Determine the [X, Y] coordinate at the center of the cell enclosing the given text.  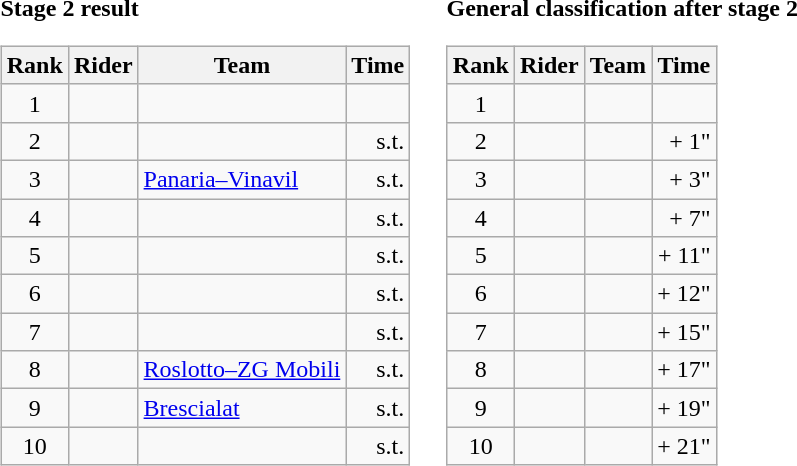
+ 3" [684, 179]
+ 21" [684, 446]
+ 17" [684, 370]
Brescialat [242, 408]
Roslotto–ZG Mobili [242, 370]
+ 1" [684, 141]
+ 19" [684, 408]
+ 12" [684, 294]
Panaria–Vinavil [242, 179]
+ 15" [684, 332]
+ 11" [684, 256]
+ 7" [684, 217]
